Detect which cell encompasses the target text, then output its (X, Y) center coordinate. 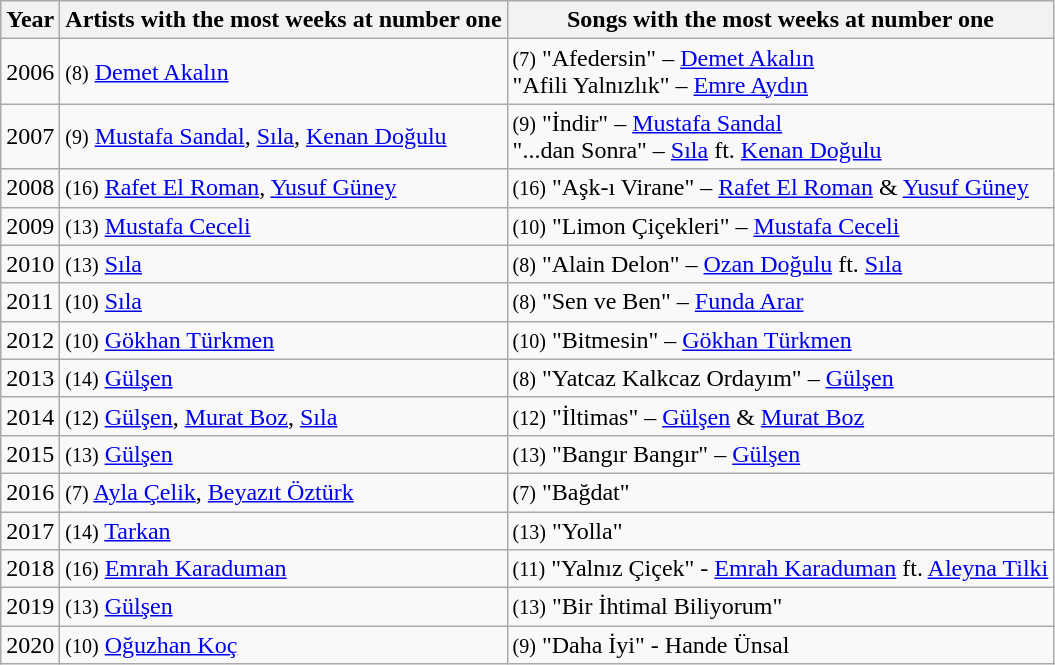
2019 (30, 607)
2009 (30, 226)
(10) Oğuzhan Koç (284, 645)
2008 (30, 188)
(9) "Daha İyi" - Hande Ünsal (780, 645)
(11) "Yalnız Çiçek" - Emrah Karaduman ft. Aleyna Tilki (780, 569)
2010 (30, 264)
(8) "Sen ve Ben" – Funda Arar (780, 302)
(8) "Alain Delon" – Ozan Doğulu ft. Sıla (780, 264)
(12) Gülşen, Murat Boz, Sıla (284, 416)
Artists with the most weeks at number one (284, 20)
2007 (30, 136)
(9) Mustafa Sandal, Sıla, Kenan Doğulu (284, 136)
(13) Sıla (284, 264)
2015 (30, 454)
(13) "Bir İhtimal Biliyorum" (780, 607)
(9) "İndir" – Mustafa Sandal"...dan Sonra" – Sıla ft. Kenan Doğulu (780, 136)
Year (30, 20)
(13) Mustafa Ceceli (284, 226)
(12) "İltimas" – Gülşen & Murat Boz (780, 416)
2011 (30, 302)
(8) Demet Akalın (284, 72)
(7) "Bağdat" (780, 492)
2013 (30, 378)
(10) "Bitmesin" – Gökhan Türkmen (780, 340)
(16) Rafet El Roman, Yusuf Güney (284, 188)
(14) Tarkan (284, 531)
(13) "Yolla" (780, 531)
2018 (30, 569)
(16) "Aşk-ı Virane" – Rafet El Roman & Yusuf Güney (780, 188)
2014 (30, 416)
2006 (30, 72)
(8) "Yatcaz Kalkcaz Ordayım" – Gülşen (780, 378)
(10) Gökhan Türkmen (284, 340)
Songs with the most weeks at number one (780, 20)
2012 (30, 340)
(10) "Limon Çiçekleri" – Mustafa Ceceli (780, 226)
(10) Sıla (284, 302)
2017 (30, 531)
2020 (30, 645)
2016 (30, 492)
(7) Ayla Çelik, Beyazıt Öztürk (284, 492)
(16) Emrah Karaduman (284, 569)
(7) "Afedersin" – Demet Akalın"Afili Yalnızlık" – Emre Aydın (780, 72)
(14) Gülşen (284, 378)
(13) "Bangır Bangır" – Gülşen (780, 454)
